Pinpoint the cell where the given text exists, returning its [X, Y] midpoint coordinate. 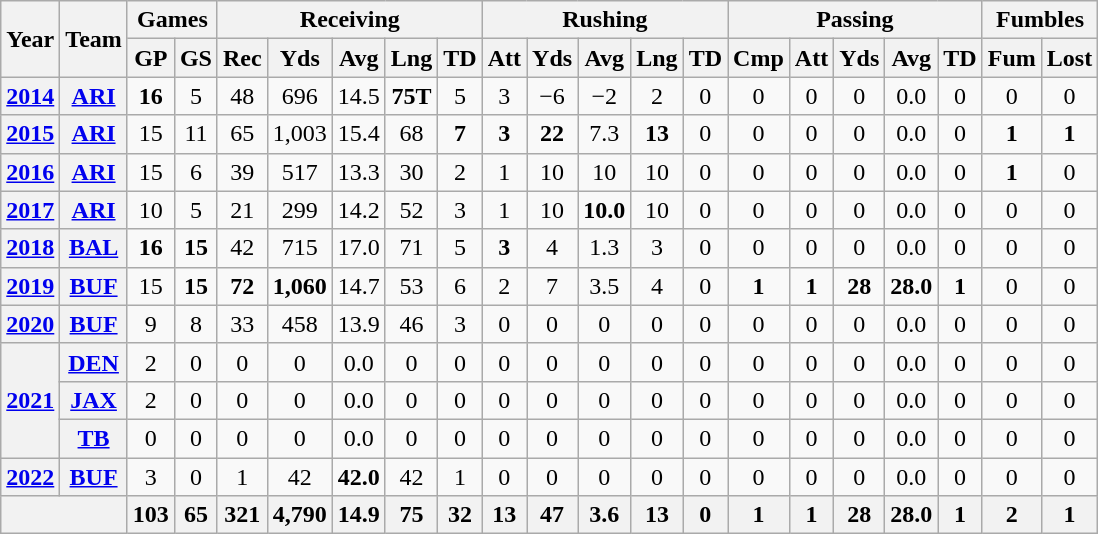
3.5 [604, 286]
15.4 [358, 134]
72 [242, 286]
TB [94, 438]
715 [300, 248]
47 [552, 515]
2021 [30, 400]
Fumbles [1040, 20]
4,790 [300, 515]
2017 [30, 210]
21 [242, 210]
2014 [30, 96]
2019 [30, 286]
75 [411, 515]
46 [411, 324]
2022 [30, 477]
458 [300, 324]
14.9 [358, 515]
696 [300, 96]
Games [172, 20]
9 [150, 324]
14.2 [358, 210]
1,060 [300, 286]
75T [411, 96]
Team [94, 39]
2018 [30, 248]
14.5 [358, 96]
Lost [1069, 58]
32 [460, 515]
13.9 [358, 324]
7.3 [604, 134]
GP [150, 58]
Fum [1012, 58]
1.3 [604, 248]
Rushing [604, 20]
1,003 [300, 134]
68 [411, 134]
39 [242, 172]
2015 [30, 134]
14.7 [358, 286]
22 [552, 134]
30 [411, 172]
17.0 [358, 248]
321 [242, 515]
−2 [604, 96]
8 [196, 324]
−6 [552, 96]
13.3 [358, 172]
Cmp [759, 58]
2016 [30, 172]
103 [150, 515]
48 [242, 96]
2020 [30, 324]
BAL [94, 248]
DEN [94, 362]
GS [196, 58]
Passing [856, 20]
3.6 [604, 515]
517 [300, 172]
71 [411, 248]
42.0 [358, 477]
299 [300, 210]
33 [242, 324]
52 [411, 210]
Receiving [350, 20]
11 [196, 134]
Rec [242, 58]
10.0 [604, 210]
JAX [94, 400]
Year [30, 39]
53 [411, 286]
